Find where the given text appears and provide that cell's center as (X, Y) coordinate. 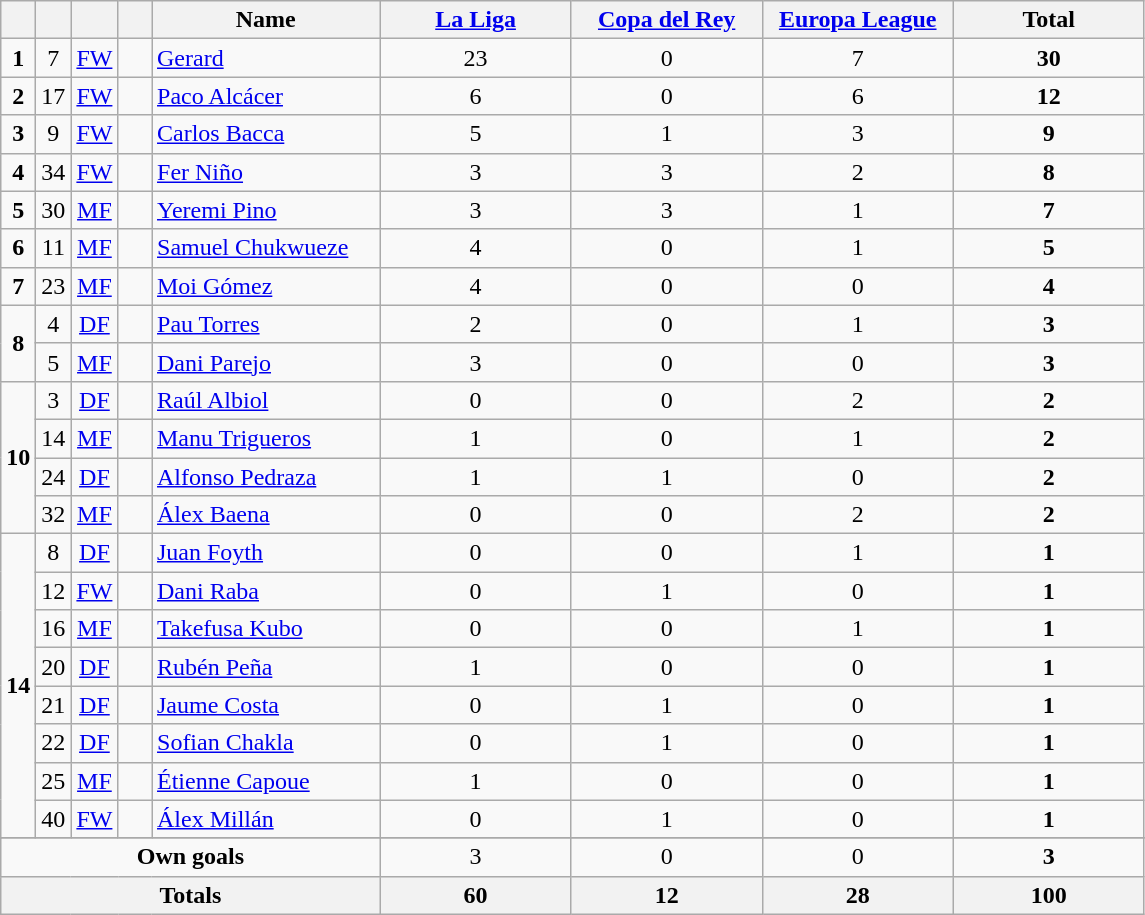
34 (54, 172)
Carlos Bacca (266, 134)
32 (54, 515)
La Liga (476, 20)
Manu Trigueros (266, 438)
22 (54, 743)
Dani Raba (266, 591)
25 (54, 781)
Europa League (858, 20)
Total (1048, 20)
Moi Gómez (266, 286)
Raúl Albiol (266, 400)
Álex Baena (266, 515)
Juan Foyth (266, 553)
21 (54, 705)
Own goals (190, 857)
60 (476, 895)
Gerard (266, 58)
24 (54, 477)
Fer Niño (266, 172)
Yeremi Pino (266, 210)
Alfonso Pedraza (266, 477)
Jaume Costa (266, 705)
11 (54, 248)
20 (54, 667)
Paco Alcácer (266, 96)
Dani Parejo (266, 362)
100 (1048, 895)
40 (54, 819)
Álex Millán (266, 819)
10 (18, 457)
Copa del Rey (666, 20)
Rubén Peña (266, 667)
Pau Torres (266, 324)
Name (266, 20)
28 (858, 895)
Samuel Chukwueze (266, 248)
Sofian Chakla (266, 743)
17 (54, 96)
16 (54, 629)
Totals (190, 895)
Takefusa Kubo (266, 629)
Étienne Capoue (266, 781)
